Identify which cell holds the provided text, then report its [x, y] central coordinate. 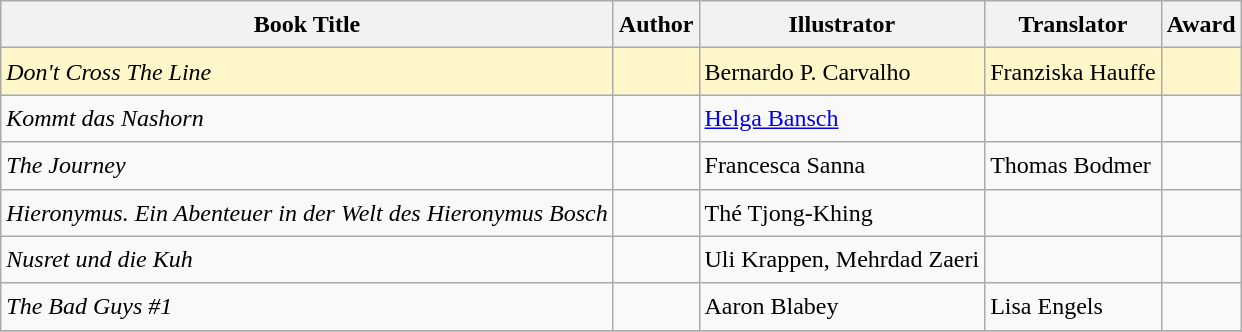
Uli Krappen, Mehrdad Zaeri [842, 260]
The Bad Guys #1 [308, 306]
Hieronymus. Ein Abenteuer in der Welt des Hieronymus Bosch [308, 212]
Aaron Blabey [842, 306]
Award [1201, 24]
Franziska Hauffe [1074, 72]
Author [656, 24]
Thé Tjong-Khing [842, 212]
Illustrator [842, 24]
Thomas Bodmer [1074, 166]
Helga Bansch [842, 118]
Don't Cross The Line [308, 72]
Book Title [308, 24]
The Journey [308, 166]
Lisa Engels [1074, 306]
Translator [1074, 24]
Nusret und die Kuh [308, 260]
Francesca Sanna [842, 166]
Bernardo P. Carvalho [842, 72]
Kommt das Nashorn [308, 118]
